Return the [x, y] coordinate for the center point of the cell that contains the specified text.  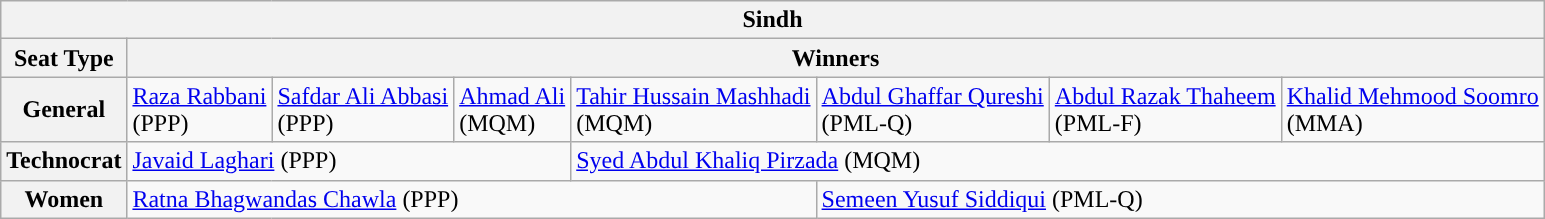
General [64, 110]
Ahmad Ali(MQM) [512, 110]
Semeen Yusuf Siddiqui (PML-Q) [1180, 199]
Sindh [772, 20]
Syed Abdul Khaliq Pirzada (MQM) [1058, 161]
Tahir Hussain Mashhadi(MQM) [694, 110]
Javaid Laghari (PPP) [349, 161]
Ratna Bhagwandas Chawla (PPP) [472, 199]
Winners [836, 58]
Raza Rabbani(PPP) [200, 110]
Technocrat [64, 161]
Abdul Razak Thaheem(PML-F) [1165, 110]
Abdul Ghaffar Qureshi(PML-Q) [932, 110]
Safdar Ali Abbasi(PPP) [363, 110]
Women [64, 199]
Seat Type [64, 58]
Khalid Mehmood Soomro(MMA) [1412, 110]
